Provide the (X, Y) coordinate of the cell's center where the given text is located.  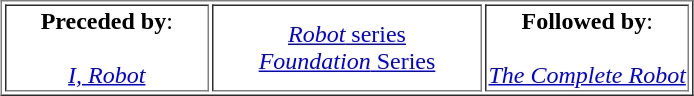
Preceded by:I, Robot (106, 48)
Robot seriesFoundation Series (346, 48)
Followed by:The Complete Robot (588, 48)
